Locate the cell with the specified text and output its [X, Y] center coordinate. 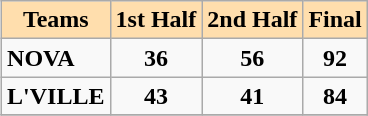
92 [335, 58]
56 [252, 58]
84 [335, 96]
43 [156, 96]
1st Half [156, 20]
36 [156, 58]
41 [252, 96]
2nd Half [252, 20]
L'VILLE [56, 96]
NOVA [56, 58]
Final [335, 20]
Teams [56, 20]
